Extract the [x, y] coordinate from the center of the cell holding the provided text.  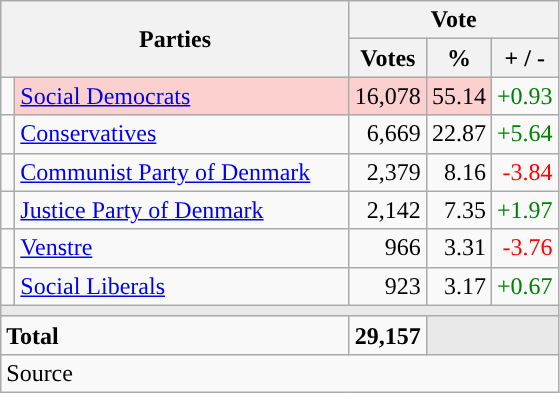
+5.64 [524, 134]
Social Liberals [182, 286]
Venstre [182, 248]
Justice Party of Denmark [182, 210]
2,142 [388, 210]
3.17 [458, 286]
+0.93 [524, 96]
Parties [176, 39]
Total [176, 335]
55.14 [458, 96]
-3.84 [524, 172]
Vote [454, 20]
-3.76 [524, 248]
+1.97 [524, 210]
2,379 [388, 172]
% [458, 58]
8.16 [458, 172]
3.31 [458, 248]
923 [388, 286]
+ / - [524, 58]
29,157 [388, 335]
16,078 [388, 96]
Votes [388, 58]
7.35 [458, 210]
6,669 [388, 134]
966 [388, 248]
+0.67 [524, 286]
Source [280, 373]
22.87 [458, 134]
Communist Party of Denmark [182, 172]
Conservatives [182, 134]
Social Democrats [182, 96]
